For the text-containing cell, return its midpoint in [X, Y] coordinate format. 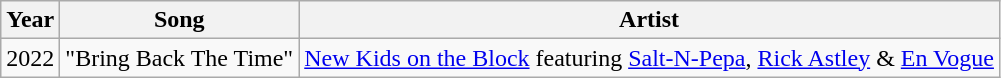
New Kids on the Block featuring Salt-N-Pepa, Rick Astley & En Vogue [650, 58]
Song [180, 20]
2022 [30, 58]
"Bring Back The Time" [180, 58]
Year [30, 20]
Artist [650, 20]
